Output the [x, y] coordinate of the center of the cell containing the given text.  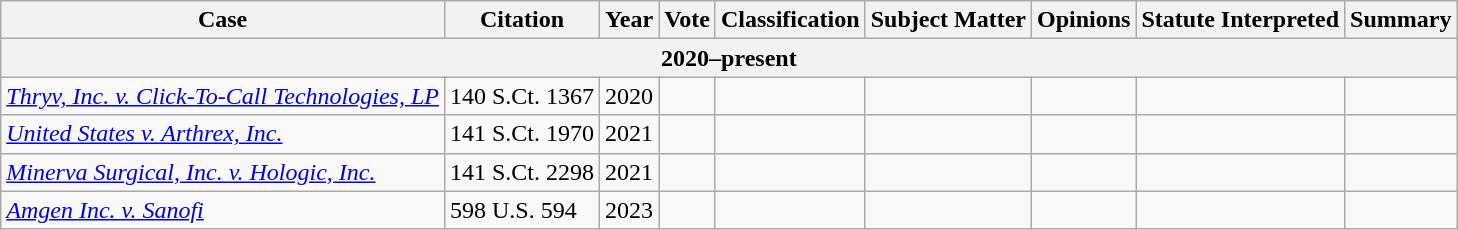
Opinions [1084, 20]
Summary [1401, 20]
Minerva Surgical, Inc. v. Hologic, Inc. [223, 172]
Case [223, 20]
2020 [630, 96]
Subject Matter [948, 20]
140 S.Ct. 1367 [522, 96]
2023 [630, 210]
Vote [688, 20]
Classification [790, 20]
Thryv, Inc. v. Click-To-Call Technologies, LP [223, 96]
141 S.Ct. 1970 [522, 134]
Statute Interpreted [1240, 20]
2020–present [729, 58]
141 S.Ct. 2298 [522, 172]
Year [630, 20]
598 U.S. 594 [522, 210]
United States v. Arthrex, Inc. [223, 134]
Amgen Inc. v. Sanofi [223, 210]
Citation [522, 20]
